Determine the [X, Y] coordinate at the center of the cell enclosing the given text.  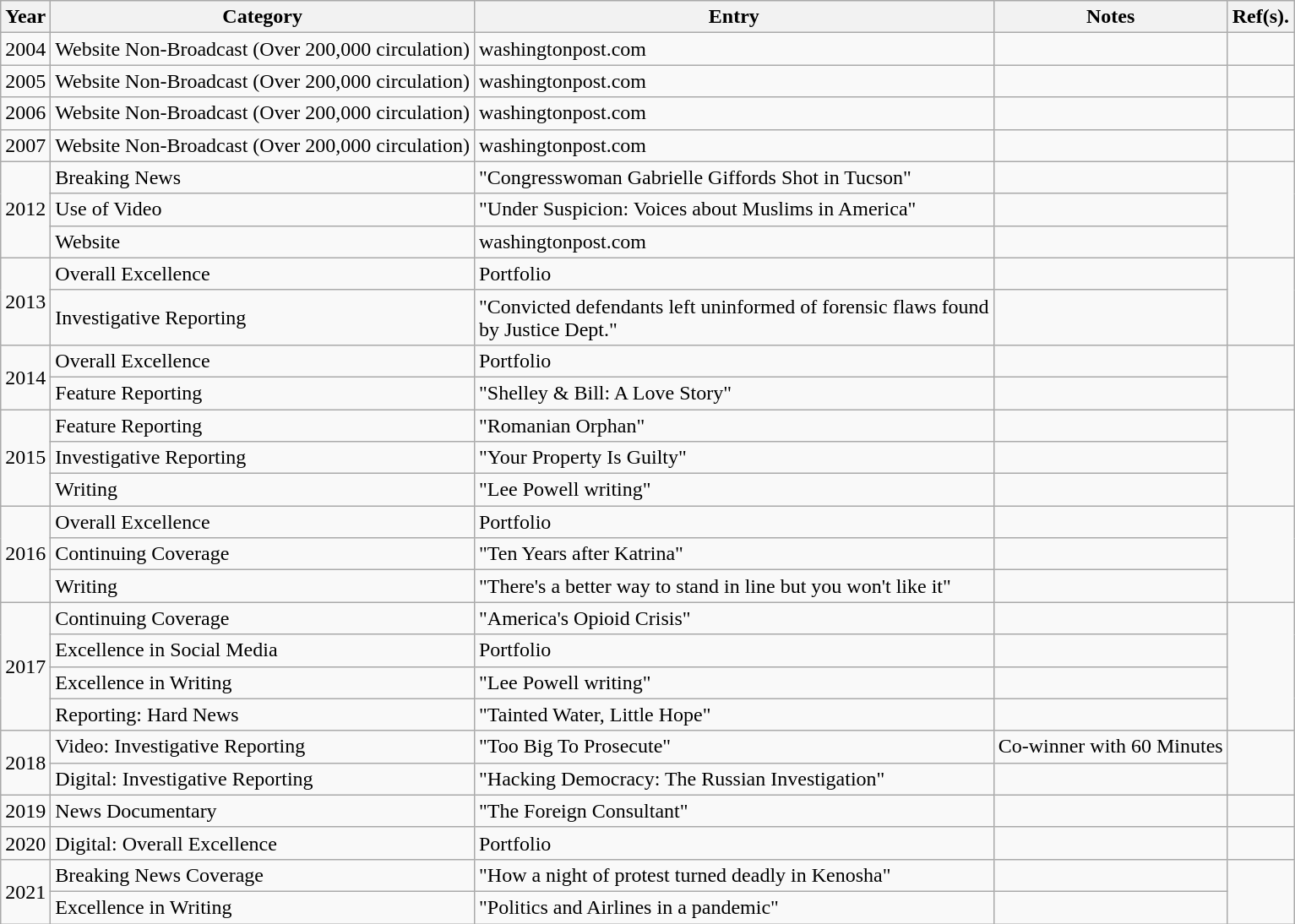
2019 [25, 811]
"Tainted Water, Little Hope" [733, 715]
News Documentary [263, 811]
2004 [25, 49]
"Politics and Airlines in a pandemic" [733, 907]
Reporting: Hard News [263, 715]
"Romanian Orphan" [733, 425]
"Hacking Democracy: The Russian Investigation" [733, 779]
2013 [25, 301]
2018 [25, 763]
2012 [25, 209]
2020 [25, 843]
"Under Suspicion: Voices about Muslims in America" [733, 209]
Entry [733, 17]
"Too Big To Prosecute" [733, 747]
Website [263, 242]
Excellence in Social Media [263, 650]
"Your Property Is Guilty" [733, 458]
2021 [25, 891]
2014 [25, 377]
Use of Video [263, 209]
Co-winner with 60 Minutes [1110, 747]
"Convicted defendants left uninformed of forensic flaws foundby Justice Dept." [733, 318]
"Ten Years after Katrina" [733, 554]
"Congresswoman Gabrielle Giffords Shot in Tucson" [733, 177]
"There's a better way to stand in line but you won't like it" [733, 586]
Breaking News Coverage [263, 875]
Year [25, 17]
"Shelley & Bill: A Love Story" [733, 393]
"The Foreign Consultant" [733, 811]
2005 [25, 81]
2006 [25, 113]
2017 [25, 666]
Video: Investigative Reporting [263, 747]
Notes [1110, 17]
"America's Opioid Crisis" [733, 618]
Ref(s). [1260, 17]
Breaking News [263, 177]
Digital: Investigative Reporting [263, 779]
2015 [25, 457]
2016 [25, 554]
2007 [25, 145]
"How a night of protest turned deadly in Kenosha" [733, 875]
Category [263, 17]
Digital: Overall Excellence [263, 843]
